Pinpoint the cell where the given text exists, returning its (X, Y) midpoint coordinate. 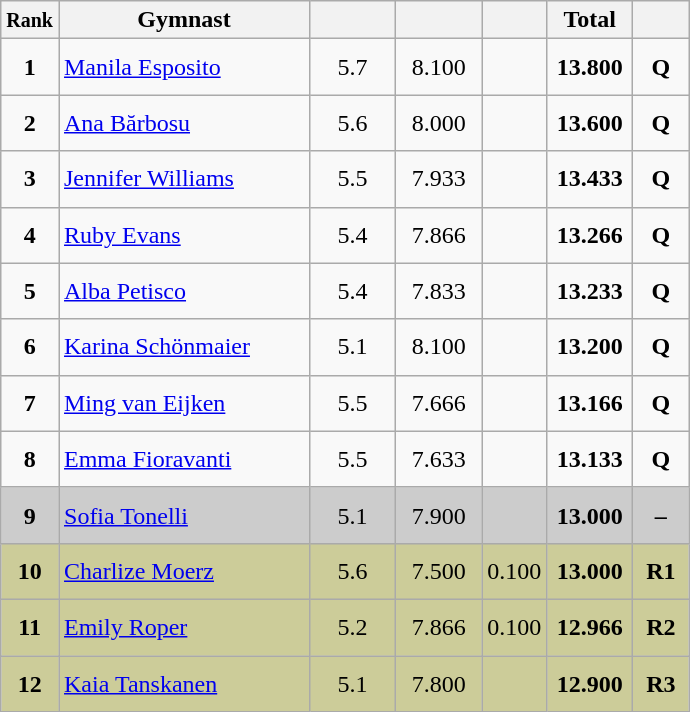
Alba Petisco (184, 291)
13.133 (590, 459)
5.7 (353, 67)
7.500 (439, 571)
Ming van Eijken (184, 403)
12.966 (590, 627)
5.2 (353, 627)
R1 (661, 571)
Emily Roper (184, 627)
5 (30, 291)
7.900 (439, 515)
Charlize Moerz (184, 571)
Rank (30, 20)
7.933 (439, 179)
Gymnast (184, 20)
Emma Fioravanti (184, 459)
Total (590, 20)
3 (30, 179)
10 (30, 571)
12 (30, 684)
13.600 (590, 123)
7.666 (439, 403)
7 (30, 403)
13.800 (590, 67)
2 (30, 123)
8.000 (439, 123)
11 (30, 627)
Manila Esposito (184, 67)
6 (30, 347)
9 (30, 515)
7.800 (439, 684)
7.833 (439, 291)
12.900 (590, 684)
– (661, 515)
1 (30, 67)
8 (30, 459)
Jennifer Williams (184, 179)
Ruby Evans (184, 235)
Sofia Tonelli (184, 515)
R3 (661, 684)
7.633 (439, 459)
Ana Bărbosu (184, 123)
13.266 (590, 235)
4 (30, 235)
13.433 (590, 179)
Kaia Tanskanen (184, 684)
13.233 (590, 291)
Karina Schönmaier (184, 347)
13.166 (590, 403)
R2 (661, 627)
13.200 (590, 347)
